Provide the [x, y] coordinate of the cell's center where the given text is located.  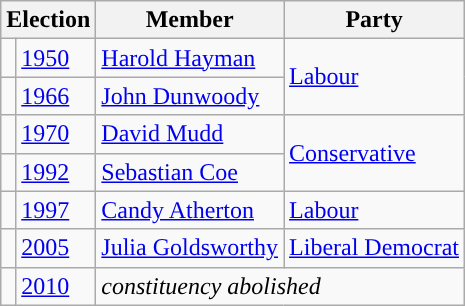
John Dunwoody [190, 96]
Candy Atherton [190, 210]
Election [48, 20]
1950 [56, 58]
1997 [56, 210]
Harold Hayman [190, 58]
1966 [56, 96]
Party [374, 20]
David Mudd [190, 134]
2005 [56, 248]
constituency abolished [280, 286]
Liberal Democrat [374, 248]
Member [190, 20]
1970 [56, 134]
1992 [56, 172]
Sebastian Coe [190, 172]
2010 [56, 286]
Julia Goldsworthy [190, 248]
Conservative [374, 153]
